Determine the [x, y] coordinate at the center of the cell enclosing the given text.  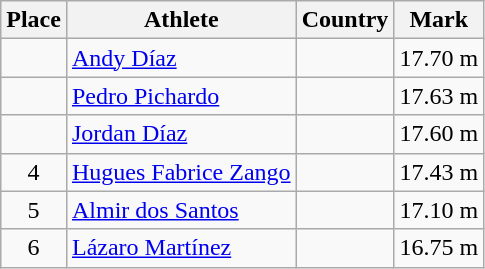
Jordan Díaz [181, 134]
17.60 m [439, 134]
17.70 m [439, 58]
6 [34, 248]
16.75 m [439, 248]
17.63 m [439, 96]
Hugues Fabrice Zango [181, 172]
Lázaro Martínez [181, 248]
Andy Díaz [181, 58]
17.10 m [439, 210]
Almir dos Santos [181, 210]
Country [345, 20]
Pedro Pichardo [181, 96]
4 [34, 172]
17.43 m [439, 172]
Place [34, 20]
5 [34, 210]
Mark [439, 20]
Athlete [181, 20]
